Extract the (X, Y) coordinate from the center of the cell holding the provided text.  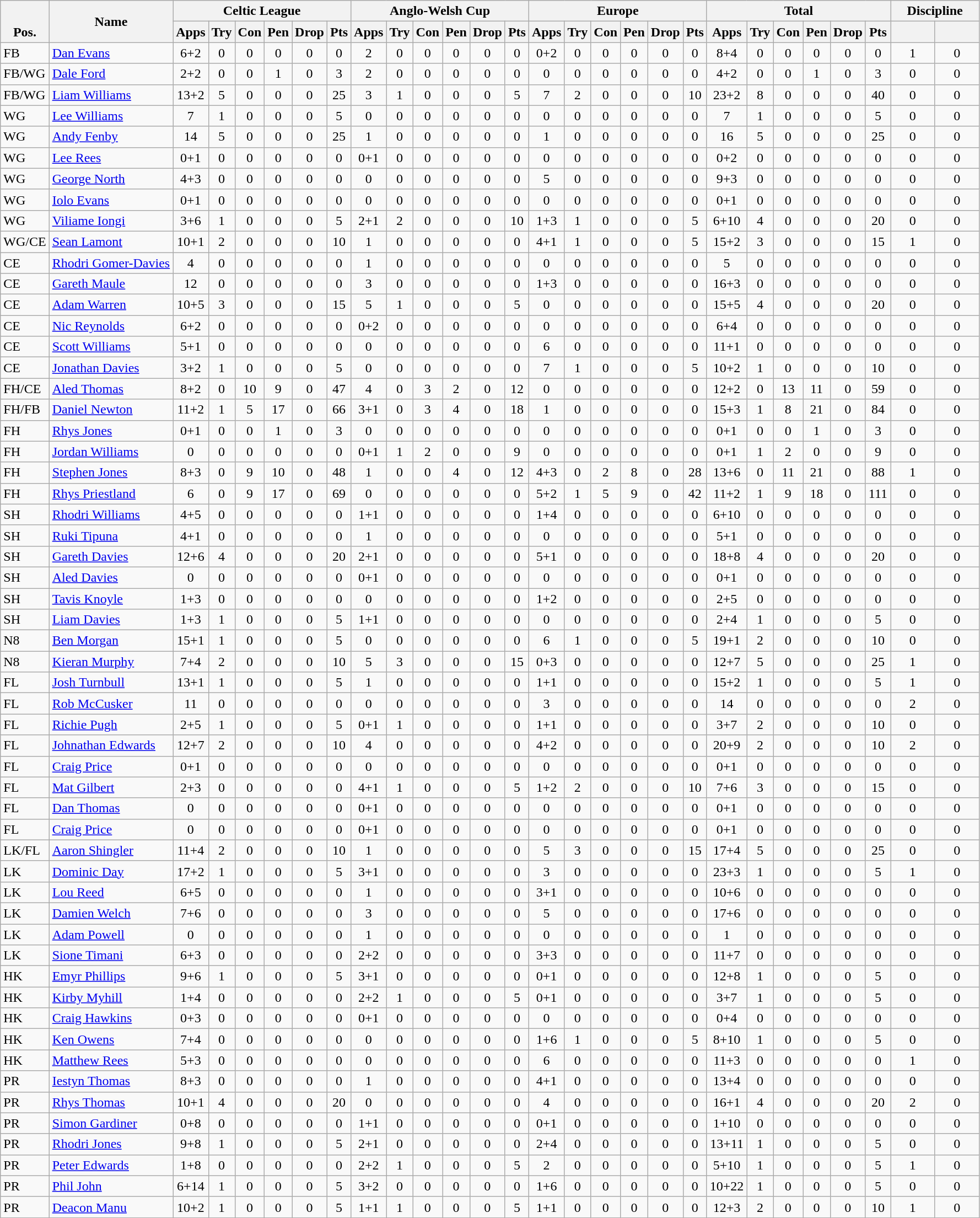
Gareth Davies (111, 556)
4+5 (191, 514)
1+10 (726, 1123)
13+2 (191, 95)
Sione Timani (111, 956)
Ken Owens (111, 1039)
Mat Gilbert (111, 787)
11+3 (726, 1060)
13 (788, 389)
Nic Reynolds (111, 326)
Josh Turnbull (111, 683)
40 (877, 95)
13+6 (726, 473)
Iolo Evans (111, 200)
66 (338, 410)
Peter Edwards (111, 1165)
Rhodri Williams (111, 514)
5+2 (546, 493)
1+8 (191, 1165)
Tavis Knoyle (111, 598)
13+11 (726, 1144)
59 (877, 389)
Adam Warren (111, 305)
Matthew Rees (111, 1060)
42 (694, 493)
Total (798, 11)
Phil John (111, 1186)
Damien Welch (111, 913)
Lee Williams (111, 116)
23+2 (726, 95)
Rhys Jones (111, 431)
FB (25, 53)
15+1 (191, 641)
LK/FL (25, 850)
Dale Ford (111, 74)
11+4 (191, 850)
Craig Hawkins (111, 1018)
Rhodri Jones (111, 1144)
12+3 (726, 1207)
6+4 (726, 326)
Rhys Priestland (111, 493)
23+3 (726, 871)
Lee Rees (111, 158)
Liam Davies (111, 620)
Kirby Myhill (111, 997)
10+22 (726, 1186)
17+4 (726, 850)
Aled Davies (111, 577)
8+2 (191, 389)
6+5 (191, 892)
17+6 (726, 913)
Liam Williams (111, 95)
69 (338, 493)
3+3 (546, 956)
Andy Fenby (111, 137)
Iestyn Thomas (111, 1081)
Celtic League (262, 11)
19+1 (726, 641)
Ruki Tipuna (111, 535)
Scott Williams (111, 347)
0+8 (191, 1123)
6+3 (191, 956)
Discipline (935, 11)
11+7 (726, 956)
Johnathan Edwards (111, 745)
5+10 (726, 1165)
9+8 (191, 1144)
13+4 (726, 1081)
Ben Morgan (111, 641)
Adam Powell (111, 935)
9+3 (726, 179)
Richie Pugh (111, 725)
Aaron Shingler (111, 850)
Europe (617, 11)
16 (726, 137)
20+9 (726, 745)
Anglo-Welsh Cup (440, 11)
84 (877, 410)
Rhys Thomas (111, 1102)
12+6 (191, 556)
Dominic Day (111, 871)
Dan Evans (111, 53)
12+2 (726, 389)
8+10 (726, 1039)
Rob McCusker (111, 704)
Sean Lamont (111, 242)
8+4 (726, 53)
6+14 (191, 1186)
Jonathan Davies (111, 368)
George North (111, 179)
18+8 (726, 556)
Aled Thomas (111, 389)
FH/FB (25, 410)
Lou Reed (111, 892)
9+6 (191, 976)
FH/CE (25, 389)
Name (111, 22)
16+3 (726, 284)
17+2 (191, 871)
Gareth Maule (111, 284)
Viliame Iongi (111, 221)
48 (338, 473)
Jordan Williams (111, 452)
WG/CE (25, 242)
28 (694, 473)
Dan Thomas (111, 808)
Pos. (25, 22)
15+5 (726, 305)
3+6 (191, 221)
111 (877, 493)
Emyr Phillips (111, 976)
Kieran Murphy (111, 662)
16+1 (726, 1102)
10+6 (726, 892)
10+5 (191, 305)
13+1 (191, 683)
Deacon Manu (111, 1207)
2+3 (191, 787)
Daniel Newton (111, 410)
Rhodri Gomer-Davies (111, 263)
Simon Gardiner (111, 1123)
12+8 (726, 976)
5+3 (191, 1060)
15+3 (726, 410)
47 (338, 389)
11+1 (726, 347)
88 (877, 473)
0+4 (726, 1018)
Stephen Jones (111, 473)
